Detect which cell encompasses the target text, then output its [x, y] center coordinate. 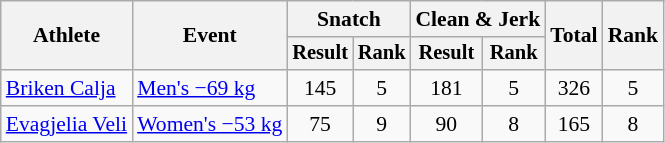
9 [382, 124]
326 [574, 88]
Clean & Jerk [478, 19]
Briken Calja [66, 88]
165 [574, 124]
Men's −69 kg [210, 88]
Snatch [348, 19]
Evagjelia Veli [66, 124]
90 [446, 124]
145 [320, 88]
Athlete [66, 36]
Event [210, 36]
181 [446, 88]
Total [574, 36]
75 [320, 124]
Women's −53 kg [210, 124]
